From the cell containing the given text, extract its center point as (X, Y) coordinate. 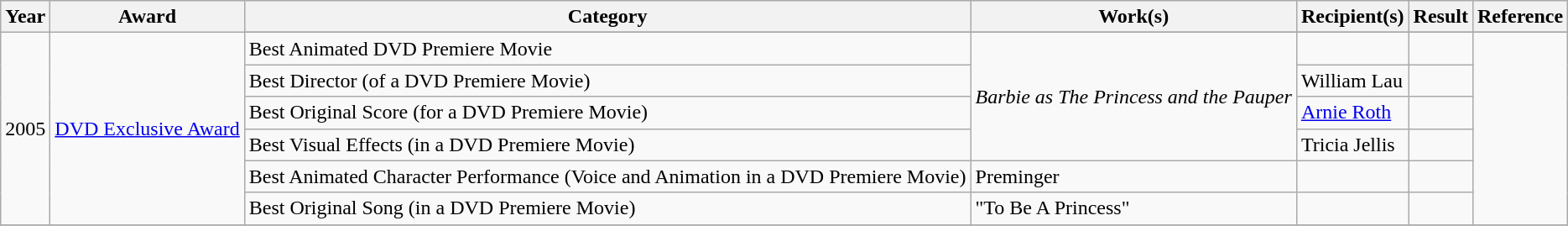
2005 (25, 129)
Arnie Roth (1352, 113)
Best Animated Character Performance (Voice and Animation in a DVD Premiere Movie) (607, 176)
Work(s) (1133, 17)
Best Visual Effects (in a DVD Premiere Movie) (607, 145)
William Lau (1352, 81)
"To Be A Princess" (1133, 208)
Category (607, 17)
Award (148, 17)
Result (1440, 17)
Year (25, 17)
Recipient(s) (1352, 17)
DVD Exclusive Award (148, 129)
Barbie as The Princess and the Pauper (1133, 97)
Preminger (1133, 176)
Best Original Score (for a DVD Premiere Movie) (607, 113)
Reference (1520, 17)
Best Animated DVD Premiere Movie (607, 49)
Tricia Jellis (1352, 145)
Best Director (of a DVD Premiere Movie) (607, 81)
Best Original Song (in a DVD Premiere Movie) (607, 208)
